Determine the [x, y] coordinate at the center of the cell enclosing the given text.  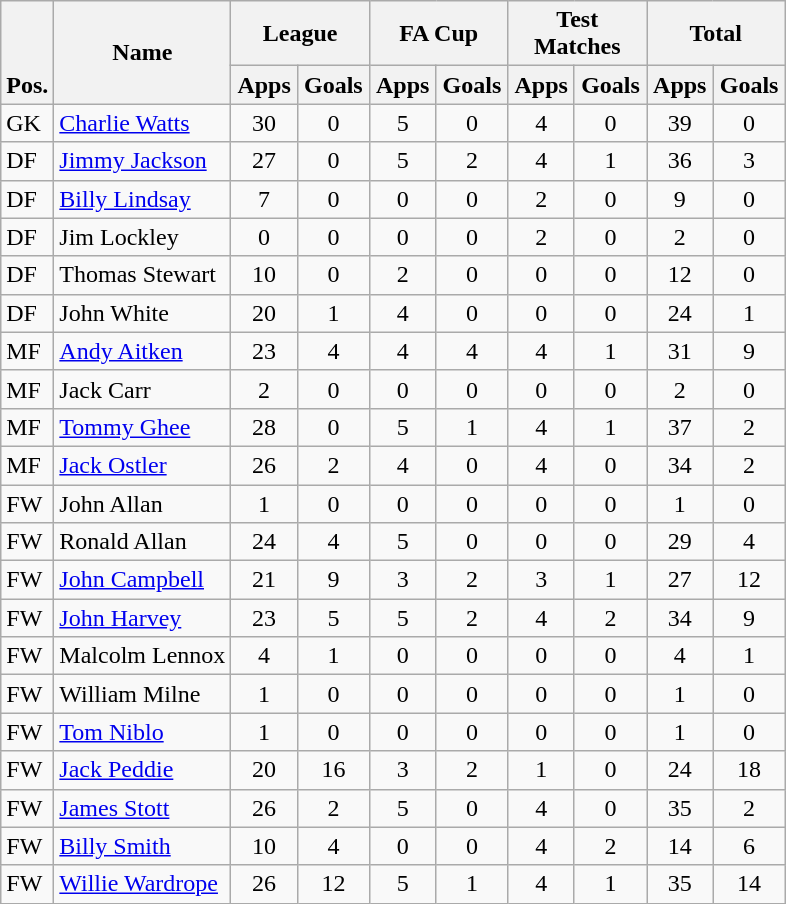
Test Matches [578, 34]
6 [749, 846]
John Allan [142, 503]
FA Cup [438, 34]
18 [749, 770]
League [300, 34]
31 [680, 351]
Jimmy Jackson [142, 161]
Name [142, 52]
Total [716, 34]
Tom Niblo [142, 732]
39 [680, 123]
John Harvey [142, 618]
37 [680, 427]
Billy Lindsay [142, 199]
Tommy Ghee [142, 427]
GK [28, 123]
16 [333, 770]
Thomas Stewart [142, 275]
Andy Aitken [142, 351]
21 [264, 580]
Jack Carr [142, 389]
Malcolm Lennox [142, 656]
Willie Wardrope [142, 884]
James Stott [142, 808]
John Campbell [142, 580]
28 [264, 427]
29 [680, 542]
Jim Lockley [142, 237]
Charlie Watts [142, 123]
Ronald Allan [142, 542]
36 [680, 161]
Billy Smith [142, 846]
Jack Ostler [142, 465]
William Milne [142, 694]
Pos. [28, 52]
Jack Peddie [142, 770]
John White [142, 313]
30 [264, 123]
7 [264, 199]
